Search for the cell housing the specified text and yield its [X, Y] center coordinate. 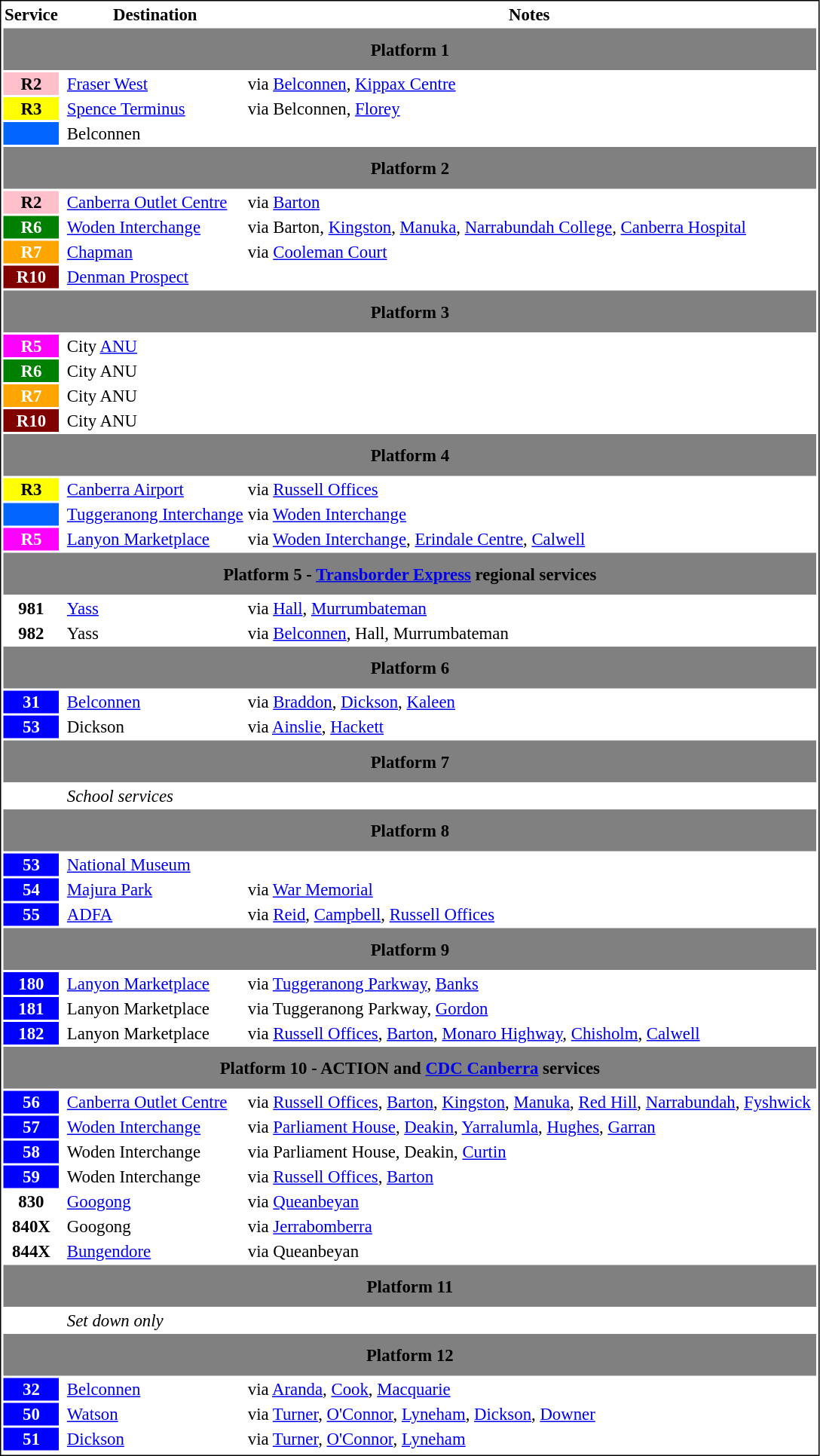
54 [31, 890]
via Russell Offices [529, 489]
840X [31, 1226]
Service [31, 14]
via Barton [529, 203]
via Aranda, Cook, Macquarie [529, 1389]
56 [31, 1103]
982 [31, 633]
via Reid, Campbell, Russell Offices [529, 914]
Platform 4 [410, 455]
Platform 11 [410, 1286]
830 [31, 1202]
59 [31, 1176]
via Barton, Kingston, Manuka, Narrabundah College, Canberra Hospital [529, 227]
via Belconnen, Hall, Murrumbateman [529, 633]
Destination [155, 14]
181 [31, 1008]
31 [31, 702]
via Woden Interchange, Erindale Centre, Calwell [529, 539]
via Parliament House, Deakin, Curtin [529, 1152]
Chapman [155, 252]
Platform 9 [410, 950]
via War Memorial [529, 890]
School services [155, 796]
Platform 5 - Transborder Express regional services [410, 574]
Majura Park [155, 890]
via Tuggeranong Parkway, Banks [529, 983]
via Russell Offices, Barton, Monaro Highway, Chisholm, Calwell [529, 1033]
via Turner, O'Connor, Lyneham, Dickson, Downer [529, 1415]
57 [31, 1127]
Platform 3 [410, 312]
Watson [155, 1415]
Bungendore [155, 1252]
Denman Prospect [155, 277]
via Braddon, Dickson, Kaleen [529, 702]
via Belconnen, Kippax Centre [529, 84]
32 [31, 1389]
50 [31, 1415]
Canberra Airport [155, 489]
Platform 6 [410, 668]
via Ainslie, Hackett [529, 727]
via Parliament House, Deakin, Yarralumla, Hughes, Garran [529, 1127]
Notes [529, 14]
844X [31, 1252]
via Cooleman Court [529, 252]
Platform 12 [410, 1355]
Tuggeranong Interchange [155, 515]
Spence Terminus [155, 109]
Fraser West [155, 84]
via Belconnen, Florey [529, 109]
via Hall, Murrumbateman [529, 608]
51 [31, 1439]
Platform 8 [410, 830]
via Russell Offices, Barton [529, 1176]
Platform 1 [410, 50]
via Jerrabomberra [529, 1226]
via Russell Offices, Barton, Kingston, Manuka, Red Hill, Narrabundah, Fyshwick [529, 1103]
981 [31, 608]
Platform 7 [410, 761]
via Turner, O'Connor, Lyneham [529, 1439]
Set down only [155, 1320]
Platform 2 [410, 168]
National Museum [155, 864]
via Woden Interchange [529, 515]
Platform 10 - ACTION and CDC Canberra services [410, 1068]
via Tuggeranong Parkway, Gordon [529, 1008]
ADFA [155, 914]
55 [31, 914]
182 [31, 1033]
58 [31, 1152]
180 [31, 983]
